Search for the cell housing the specified text and yield its [X, Y] center coordinate. 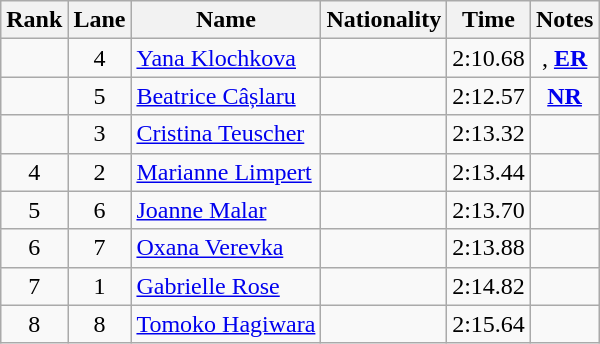
Oxana Verevka [226, 248]
2:13.70 [489, 210]
Lane [100, 20]
Marianne Limpert [226, 172]
2:14.82 [489, 286]
, ER [564, 58]
Notes [564, 20]
Tomoko Hagiwara [226, 324]
Time [489, 20]
Name [226, 20]
NR [564, 96]
Joanne Malar [226, 210]
Cristina Teuscher [226, 134]
Gabrielle Rose [226, 286]
Yana Klochkova [226, 58]
Nationality [384, 20]
2 [100, 172]
Beatrice Câșlaru [226, 96]
2:15.64 [489, 324]
2:12.57 [489, 96]
3 [100, 134]
Rank [34, 20]
2:10.68 [489, 58]
2:13.44 [489, 172]
2:13.88 [489, 248]
1 [100, 286]
2:13.32 [489, 134]
